Extract the (x, y) coordinate from the center of the cell holding the provided text.  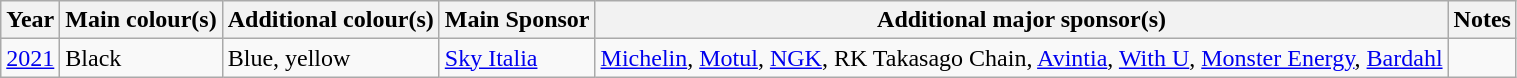
Additional colour(s) (330, 20)
Main colour(s) (141, 20)
Sky Italia (517, 58)
Year (30, 20)
Additional major sponsor(s) (1022, 20)
Michelin, Motul, NGK, RK Takasago Chain, Avintia, With U, Monster Energy, Bardahl (1022, 58)
Black (141, 58)
Main Sponsor (517, 20)
2021 (30, 58)
Blue, yellow (330, 58)
Notes (1482, 20)
